Find where the given text appears and provide that cell's center as [x, y] coordinate. 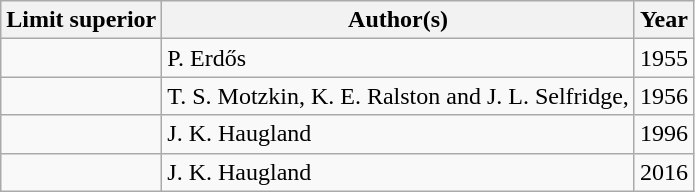
T. S. Motzkin, K. E. Ralston and J. L. Selfridge, [398, 96]
Author(s) [398, 20]
1956 [664, 96]
P. Erdős [398, 58]
2016 [664, 172]
1955 [664, 58]
Limit superior [82, 20]
1996 [664, 134]
Year [664, 20]
